Extract the (X, Y) coordinate from the center of the cell holding the provided text.  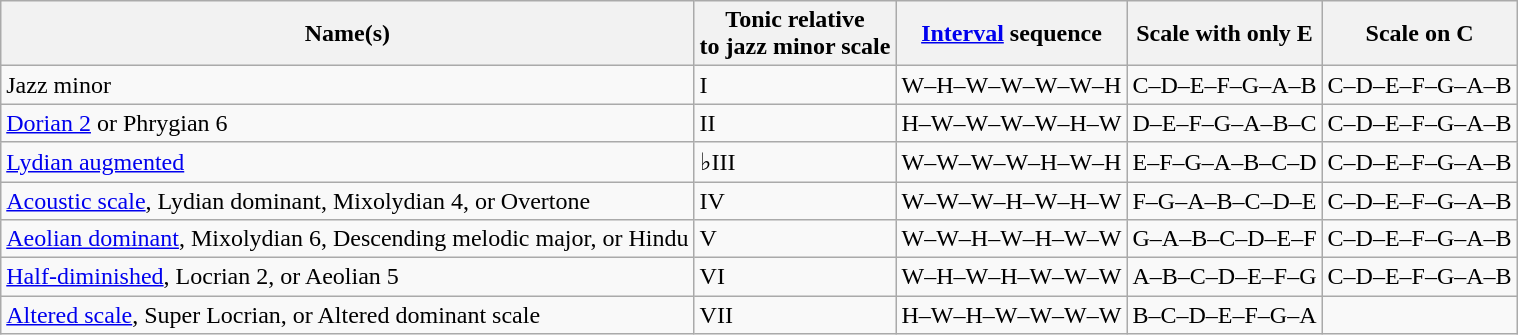
II (795, 123)
Scale with only E (1224, 34)
W–W–W–H–W–H–W (1012, 201)
Jazz minor (348, 85)
VI (795, 277)
Lydian augmented (348, 162)
W–H–W–W–W–W–H (1012, 85)
H–W–W–W–W–H–W (1012, 123)
G–A–B–C–D–E–F (1224, 239)
Scale on C (1420, 34)
E–F–G–A–B–C–D (1224, 162)
W–W–H–W–H–W–W (1012, 239)
D–E–F–G–A–B–C (1224, 123)
Acoustic scale, Lydian dominant, Mixolydian 4, or Overtone (348, 201)
H–W–H–W–W–W–W (1012, 315)
B–C–D–E–F–G–A (1224, 315)
Aeolian dominant, Mixolydian 6, Descending melodic major, or Hindu (348, 239)
W–H–W–H–W–W–W (1012, 277)
Name(s) (348, 34)
VII (795, 315)
Half-diminished, Locrian 2, or Aeolian 5 (348, 277)
W–W–W–W–H–W–H (1012, 162)
F–G–A–B–C–D–E (1224, 201)
I (795, 85)
IV (795, 201)
A–B–C–D–E–F–G (1224, 277)
V (795, 239)
Interval sequence (1012, 34)
Dorian 2 or Phrygian 6 (348, 123)
♭III (795, 162)
Altered scale, Super Locrian, or Altered dominant scale (348, 315)
Tonic relativeto jazz minor scale (795, 34)
